Detect which cell encompasses the target text, then output its (X, Y) center coordinate. 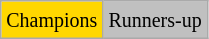
Champions (52, 20)
Runners-up (155, 20)
